Return the [X, Y] coordinate for the center point of the cell that contains the specified text.  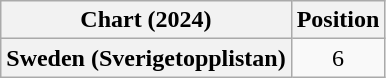
6 [338, 58]
Position [338, 20]
Sweden (Sverigetopplistan) [146, 58]
Chart (2024) [146, 20]
